Search for the cell housing the specified text and yield its [x, y] center coordinate. 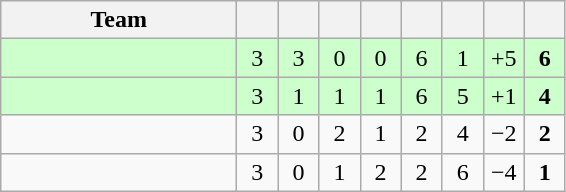
+5 [504, 58]
Team [119, 20]
+1 [504, 96]
−4 [504, 172]
5 [462, 96]
−2 [504, 134]
